Capture the cell that displays the provided text and extract its (x, y) central coordinate. 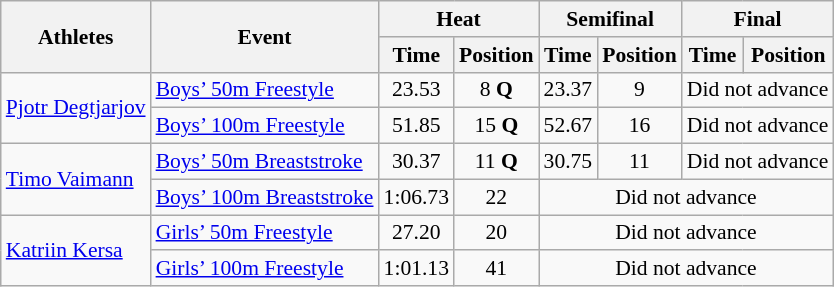
51.85 (416, 126)
Boys’ 100m Breaststroke (265, 197)
Girls’ 50m Freestyle (265, 233)
20 (496, 233)
Boys’ 50m Breaststroke (265, 162)
52.67 (568, 126)
15 Q (496, 126)
Pjotr Degtjarjov (76, 108)
Event (265, 36)
30.37 (416, 162)
16 (639, 126)
Girls’ 100m Freestyle (265, 269)
11 (639, 162)
23.53 (416, 90)
Boys’ 100m Freestyle (265, 126)
11 Q (496, 162)
23.37 (568, 90)
Athletes (76, 36)
27.20 (416, 233)
Final (758, 19)
1:01.13 (416, 269)
Boys’ 50m Freestyle (265, 90)
41 (496, 269)
Heat (459, 19)
22 (496, 197)
9 (639, 90)
1:06.73 (416, 197)
Timo Vaimann (76, 180)
30.75 (568, 162)
Katriin Kersa (76, 250)
Semifinal (610, 19)
8 Q (496, 90)
